Identify which cell holds the provided text, then report its [X, Y] central coordinate. 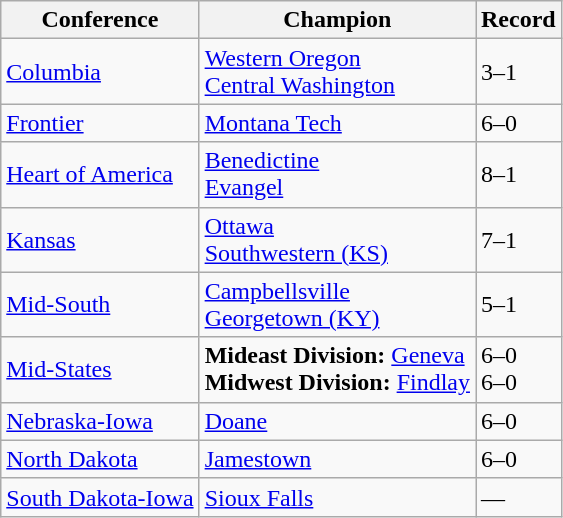
Champion [337, 20]
8–1 [519, 174]
Columbia [100, 72]
Kansas [100, 240]
Mideast Division: GenevaMidwest Division: Findlay [337, 370]
North Dakota [100, 459]
Mid-States [100, 370]
Sioux Falls [337, 497]
CampbellsvilleGeorgetown (KY) [337, 304]
South Dakota-Iowa [100, 497]
7–1 [519, 240]
5–1 [519, 304]
Doane [337, 421]
Conference [100, 20]
Heart of America [100, 174]
Jamestown [337, 459]
3–1 [519, 72]
Frontier [100, 123]
Western OregonCentral Washington [337, 72]
6–06–0 [519, 370]
Record [519, 20]
— [519, 497]
Mid-South [100, 304]
BenedictineEvangel [337, 174]
OttawaSouthwestern (KS) [337, 240]
Nebraska-Iowa [100, 421]
Montana Tech [337, 123]
